Scan for the cell matching the given text and deliver its (X, Y) coordinate at center. 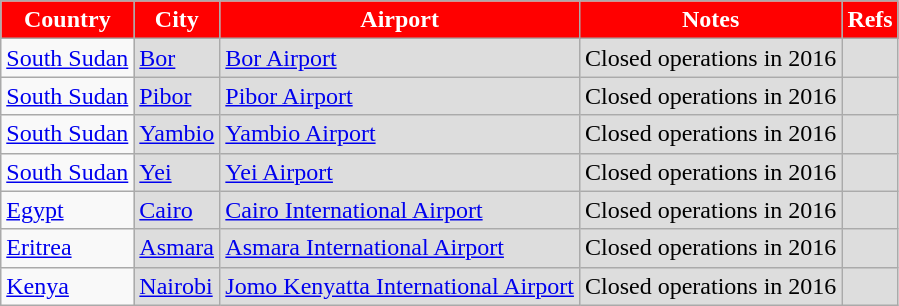
Airport (400, 20)
Cairo (177, 210)
Yambio (177, 134)
City (177, 20)
Jomo Kenyatta International Airport (400, 286)
Yei Airport (400, 172)
Notes (710, 20)
Kenya (68, 286)
Asmara International Airport (400, 248)
Yambio Airport (400, 134)
Bor Airport (400, 58)
Cairo International Airport (400, 210)
Pibor (177, 96)
Refs (870, 20)
Eritrea (68, 248)
Country (68, 20)
Pibor Airport (400, 96)
Nairobi (177, 286)
Yei (177, 172)
Bor (177, 58)
Egypt (68, 210)
Asmara (177, 248)
